Capture the cell that displays the provided text and extract its [x, y] central coordinate. 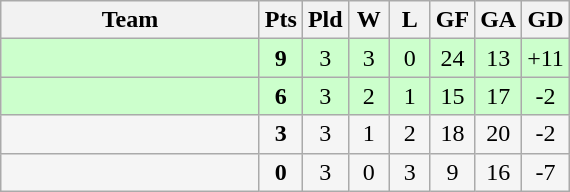
20 [498, 134]
-7 [546, 172]
16 [498, 172]
15 [452, 96]
GD [546, 20]
Pts [280, 20]
Team [130, 20]
W [368, 20]
Pld [325, 20]
6 [280, 96]
GF [452, 20]
18 [452, 134]
13 [498, 58]
L [410, 20]
24 [452, 58]
17 [498, 96]
+11 [546, 58]
GA [498, 20]
